From the cell containing the given text, extract its center point as (X, Y) coordinate. 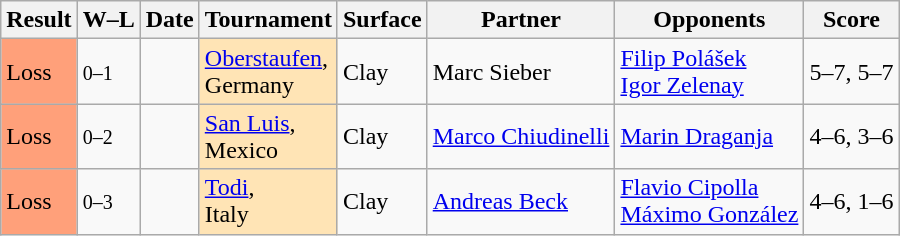
Score (852, 20)
0–1 (108, 72)
Surface (382, 20)
Oberstaufen, Germany (268, 72)
Partner (521, 20)
Marc Sieber (521, 72)
Andreas Beck (521, 202)
4–6, 1–6 (852, 202)
W–L (108, 20)
0–2 (108, 136)
Filip Polášek Igor Zelenay (710, 72)
Date (170, 20)
Opponents (710, 20)
Todi, Italy (268, 202)
Marco Chiudinelli (521, 136)
Result (39, 20)
0–3 (108, 202)
Tournament (268, 20)
Marin Draganja (710, 136)
4–6, 3–6 (852, 136)
San Luis, Mexico (268, 136)
5–7, 5–7 (852, 72)
Flavio Cipolla Máximo González (710, 202)
